Detect which cell encompasses the target text, then output its (X, Y) center coordinate. 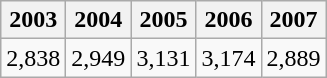
2007 (294, 20)
3,131 (164, 58)
2003 (34, 20)
2,949 (98, 58)
2,838 (34, 58)
2004 (98, 20)
2,889 (294, 58)
3,174 (228, 58)
2006 (228, 20)
2005 (164, 20)
